Search for the cell housing the specified text and yield its [x, y] center coordinate. 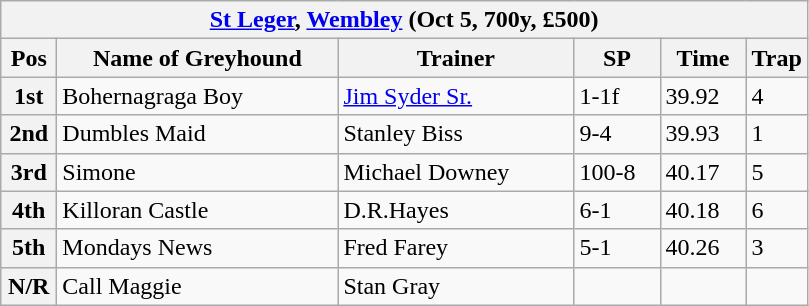
Jim Syder Sr. [456, 96]
SP [617, 58]
Killoran Castle [198, 210]
1 [776, 134]
Bohernagraga Boy [198, 96]
1-1f [617, 96]
Stanley Biss [456, 134]
39.92 [703, 96]
3 [776, 248]
N/R [29, 286]
D.R.Hayes [456, 210]
Stan Gray [456, 286]
Fred Farey [456, 248]
9-4 [617, 134]
Name of Greyhound [198, 58]
5 [776, 172]
40.17 [703, 172]
40.18 [703, 210]
5th [29, 248]
Dumbles Maid [198, 134]
1st [29, 96]
40.26 [703, 248]
4 [776, 96]
Mondays News [198, 248]
3rd [29, 172]
Michael Downey [456, 172]
Call Maggie [198, 286]
Trainer [456, 58]
100-8 [617, 172]
6 [776, 210]
Trap [776, 58]
39.93 [703, 134]
St Leger, Wembley (Oct 5, 700y, £500) [404, 20]
2nd [29, 134]
Time [703, 58]
Simone [198, 172]
6-1 [617, 210]
4th [29, 210]
5-1 [617, 248]
Pos [29, 58]
